For the text-containing cell, return its midpoint in (X, Y) coordinate format. 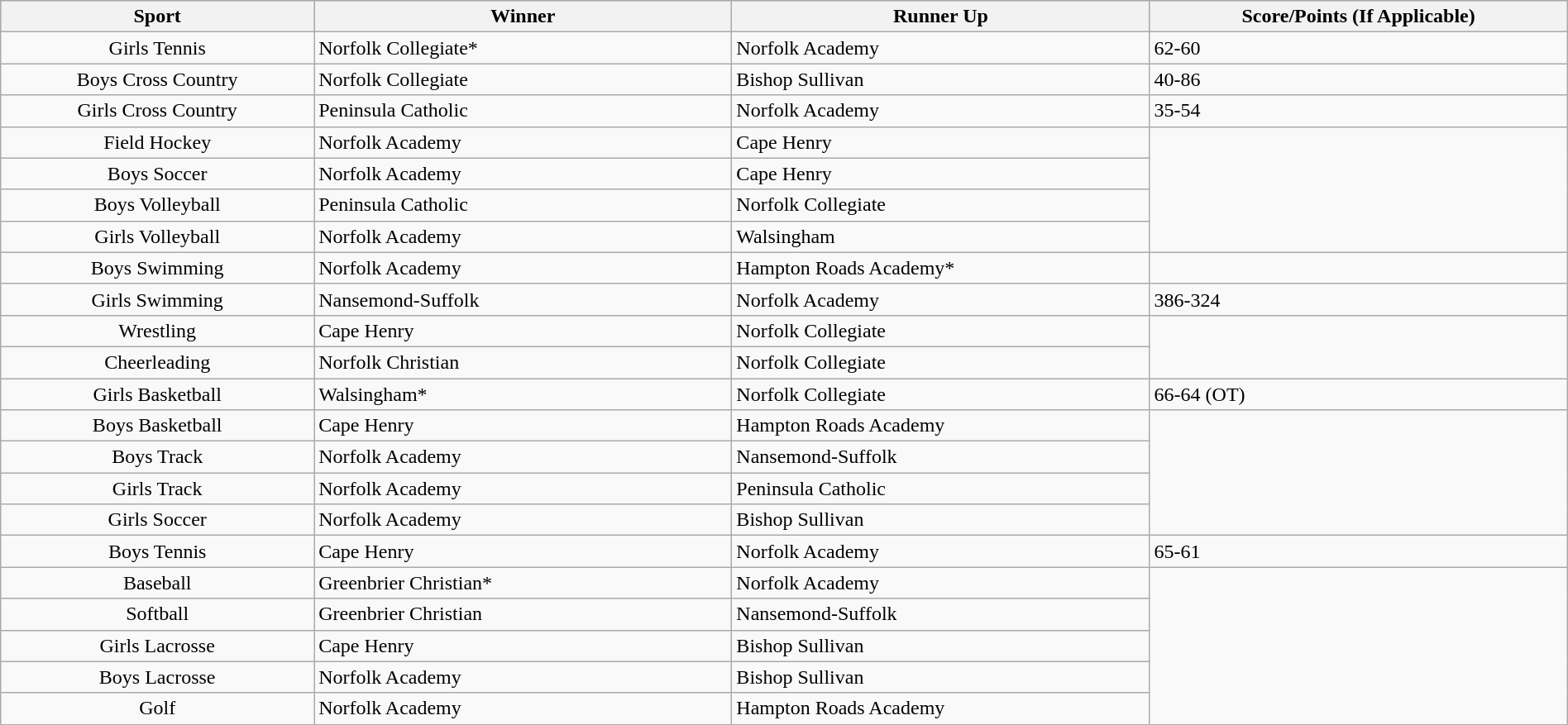
Boys Lacrosse (157, 677)
Winner (523, 17)
Golf (157, 708)
Girls Cross Country (157, 111)
Norfolk Collegiate* (523, 48)
Sport (157, 17)
Wrestling (157, 331)
Girls Lacrosse (157, 646)
Girls Basketball (157, 394)
Field Hockey (157, 142)
Boys Tennis (157, 551)
386-324 (1358, 299)
Boys Basketball (157, 426)
Baseball (157, 583)
Walsingham (941, 236)
Boys Soccer (157, 174)
35-54 (1358, 111)
66-64 (OT) (1358, 394)
Girls Swimming (157, 299)
Score/Points (If Applicable) (1358, 17)
Girls Track (157, 489)
62-60 (1358, 48)
Softball (157, 614)
Cheerleading (157, 362)
Girls Volleyball (157, 236)
Walsingham* (523, 394)
Girls Tennis (157, 48)
Boys Track (157, 457)
40-86 (1358, 79)
Boys Cross Country (157, 79)
Norfolk Christian (523, 362)
Runner Up (941, 17)
Greenbrier Christian (523, 614)
Greenbrier Christian* (523, 583)
65-61 (1358, 551)
Hampton Roads Academy* (941, 268)
Girls Soccer (157, 520)
Boys Swimming (157, 268)
Boys Volleyball (157, 205)
